From the cell containing the given text, extract its center point as (x, y) coordinate. 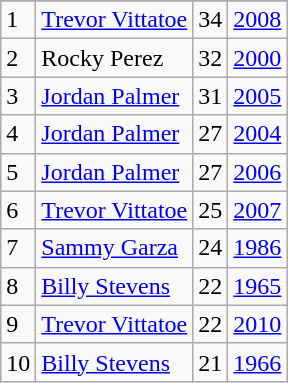
24 (210, 248)
32 (210, 58)
1965 (258, 286)
2010 (258, 324)
2005 (258, 96)
21 (210, 362)
10 (18, 362)
4 (18, 134)
5 (18, 172)
8 (18, 286)
6 (18, 210)
25 (210, 210)
9 (18, 324)
2000 (258, 58)
2006 (258, 172)
2 (18, 58)
3 (18, 96)
7 (18, 248)
2008 (258, 20)
2007 (258, 210)
Sammy Garza (114, 248)
1966 (258, 362)
1986 (258, 248)
Rocky Perez (114, 58)
1 (18, 20)
34 (210, 20)
31 (210, 96)
2004 (258, 134)
